Find where the given text appears and provide that cell's center as (X, Y) coordinate. 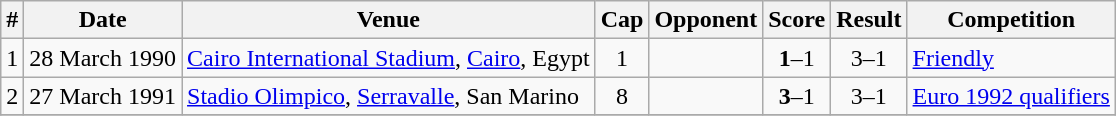
28 March 1990 (103, 58)
2 (12, 96)
27 March 1991 (103, 96)
Date (103, 20)
Cairo International Stadium, Cairo, Egypt (389, 58)
Friendly (1011, 58)
Result (869, 20)
Venue (389, 20)
Score (797, 20)
1–1 (797, 58)
Competition (1011, 20)
# (12, 20)
Opponent (706, 20)
Cap (622, 20)
Euro 1992 qualifiers (1011, 96)
8 (622, 96)
Stadio Olimpico, Serravalle, San Marino (389, 96)
